Provide the [x, y] coordinate of the cell's center where the given text is located.  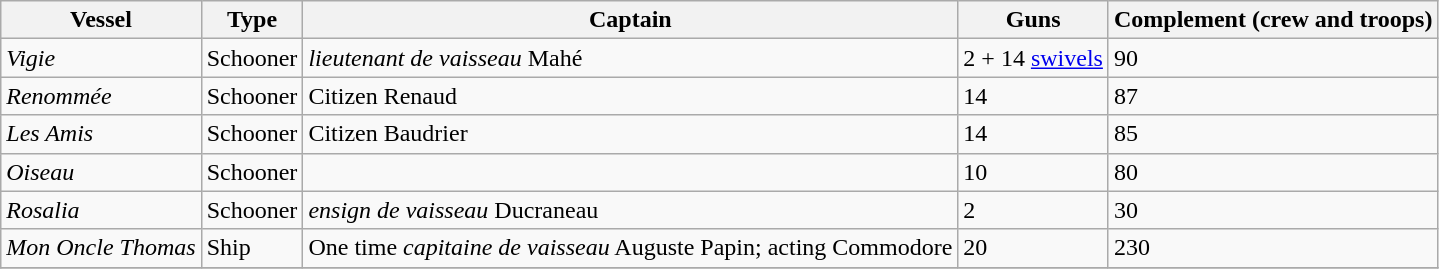
230 [1272, 248]
2 + 14 swivels [1034, 58]
30 [1272, 210]
Mon Oncle Thomas [101, 248]
Oiseau [101, 172]
Vessel [101, 20]
10 [1034, 172]
87 [1272, 96]
Vigie [101, 58]
Citizen Baudrier [630, 134]
One time capitaine de vaisseau Auguste Papin; acting Commodore [630, 248]
Guns [1034, 20]
lieutenant de vaisseau Mahé [630, 58]
Ship [252, 248]
Renommée [101, 96]
Les Amis [101, 134]
Rosalia [101, 210]
Captain [630, 20]
90 [1272, 58]
2 [1034, 210]
ensign de vaisseau Ducraneau [630, 210]
85 [1272, 134]
Citizen Renaud [630, 96]
Complement (crew and troops) [1272, 20]
20 [1034, 248]
Type [252, 20]
80 [1272, 172]
